Identify which cell holds the provided text, then report its [X, Y] central coordinate. 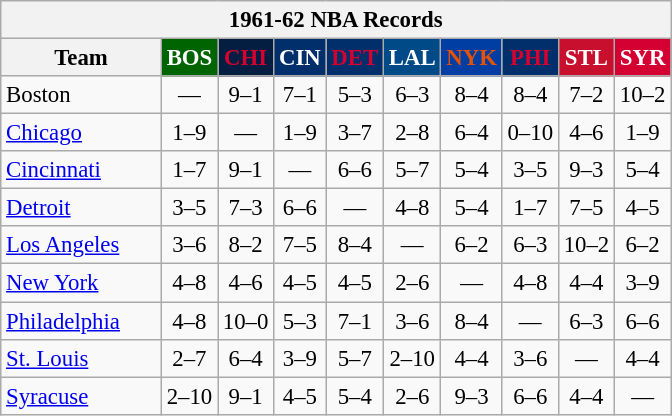
DET [354, 58]
CIN [300, 58]
0–10 [530, 133]
3–7 [354, 133]
Los Angeles [82, 245]
CHI [246, 58]
STL [586, 58]
Team [82, 58]
Philadelphia [82, 321]
NYK [472, 58]
2–7 [189, 358]
7–3 [246, 208]
LAL [412, 58]
2–8 [412, 133]
7–2 [586, 95]
10–0 [246, 321]
BOS [189, 58]
St. Louis [82, 358]
Syracuse [82, 396]
8–2 [246, 245]
Chicago [82, 133]
Cincinnati [82, 170]
New York [82, 283]
Detroit [82, 208]
SYR [642, 58]
Boston [82, 95]
PHI [530, 58]
1961-62 NBA Records [336, 20]
